Return the (x, y) coordinate for the center point of the cell that contains the specified text.  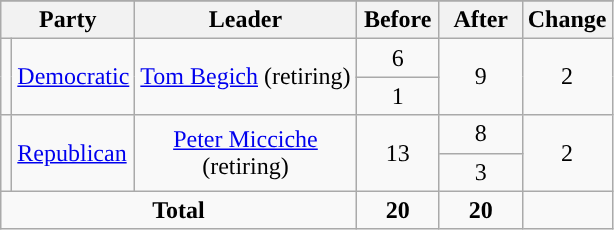
After (480, 20)
Leader (246, 20)
Tom Begich (retiring) (246, 77)
Republican (74, 153)
8 (480, 134)
6 (398, 58)
Democratic (74, 77)
Total (178, 210)
Change (567, 20)
Peter Micciche(retiring) (246, 153)
9 (480, 77)
Party (68, 20)
1 (398, 96)
13 (398, 153)
3 (480, 172)
Before (398, 20)
